Extract the (X, Y) coordinate from the center of the cell holding the provided text.  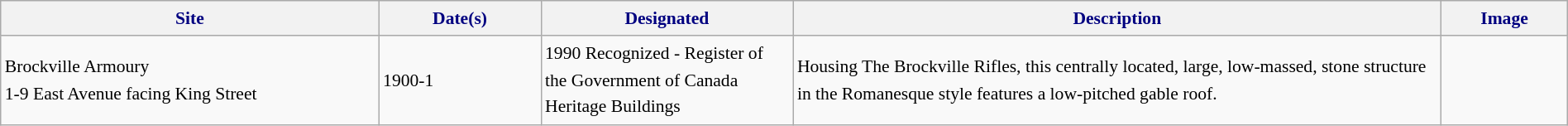
Designated (667, 18)
1900-1 (460, 81)
Site (190, 18)
Image (1504, 18)
Date(s) (460, 18)
Housing The Brockville Rifles, this centrally located, large, low-massed, stone structure in the Romanesque style features a low-pitched gable roof. (1117, 81)
Description (1117, 18)
1990 Recognized - Register of the Government of Canada Heritage Buildings (667, 81)
Brockville Armoury 1-9 East Avenue facing King Street (190, 81)
